Extract the [X, Y] coordinate from the center of the cell holding the provided text.  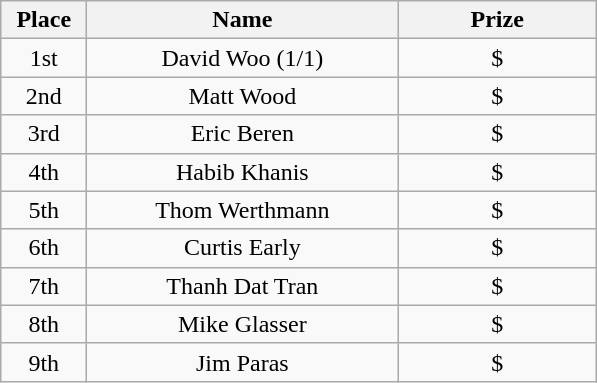
Mike Glasser [242, 324]
Curtis Early [242, 248]
4th [44, 172]
3rd [44, 134]
Prize [498, 20]
Eric Beren [242, 134]
Matt Wood [242, 96]
9th [44, 362]
8th [44, 324]
Habib Khanis [242, 172]
Thanh Dat Tran [242, 286]
Thom Werthmann [242, 210]
1st [44, 58]
6th [44, 248]
David Woo (1/1) [242, 58]
2nd [44, 96]
5th [44, 210]
7th [44, 286]
Place [44, 20]
Name [242, 20]
Jim Paras [242, 362]
